Provide the [x, y] coordinate of the cell's center where the given text is located.  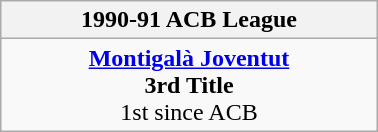
1990-91 ACB League [189, 20]
Montigalà Joventut3rd Title 1st since ACB [189, 85]
